Provide the [X, Y] coordinate of the cell's center where the given text is located.  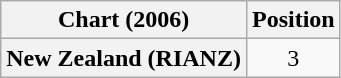
New Zealand (RIANZ) [124, 58]
Position [293, 20]
Chart (2006) [124, 20]
3 [293, 58]
